Pinpoint the cell where the given text exists, returning its (X, Y) midpoint coordinate. 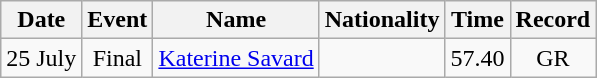
Record (553, 20)
25 July (42, 58)
GR (553, 58)
Date (42, 20)
Nationality (382, 20)
Name (236, 20)
Katerine Savard (236, 58)
Time (478, 20)
57.40 (478, 58)
Final (118, 58)
Event (118, 20)
